Capture the cell that displays the provided text and extract its [X, Y] central coordinate. 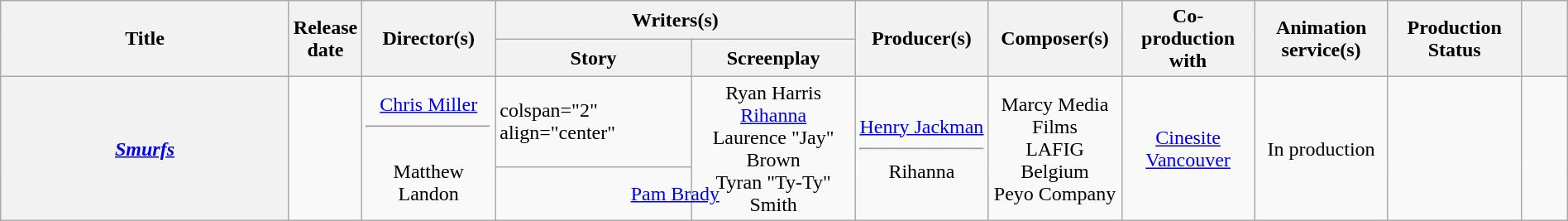
Director(s) [428, 39]
Animation service(s) [1322, 39]
Co-production with [1188, 39]
Title [146, 39]
colspan="2" align="center" [594, 123]
Story [594, 58]
Cinesite Vancouver [1188, 149]
Release date [325, 39]
Production Status [1454, 39]
In production [1322, 149]
Composer(s) [1055, 39]
Chris Miller Matthew Landon [428, 149]
Pam Brady [675, 194]
Writers(s) [675, 20]
Henry JackmanRihanna [921, 149]
Ryan HarrisRihannaLaurence "Jay" BrownTyran "Ty-Ty" Smith [772, 149]
Smurfs [146, 149]
Screenplay [772, 58]
Marcy Media FilmsLAFIG BelgiumPeyo Company [1055, 149]
Producer(s) [921, 39]
